Output the (X, Y) coordinate of the center of the cell containing the given text.  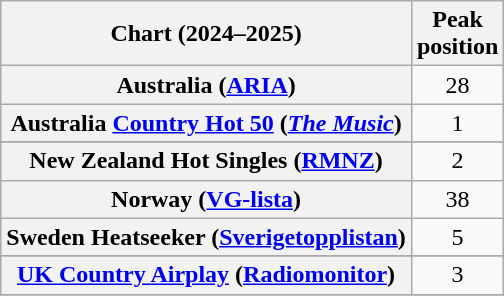
Norway (VG-lista) (206, 199)
2 (457, 161)
Australia (ARIA) (206, 85)
Peakposition (457, 34)
3 (457, 275)
1 (457, 123)
Australia Country Hot 50 (The Music) (206, 123)
UK Country Airplay (Radiomonitor) (206, 275)
5 (457, 237)
Chart (2024–2025) (206, 34)
38 (457, 199)
28 (457, 85)
Sweden Heatseeker (Sverigetopplistan) (206, 237)
New Zealand Hot Singles (RMNZ) (206, 161)
